Find where the given text appears and provide that cell's center as (X, Y) coordinate. 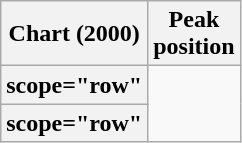
Peakposition (194, 34)
Chart (2000) (74, 34)
